From the cell containing the given text, extract its center point as [X, Y] coordinate. 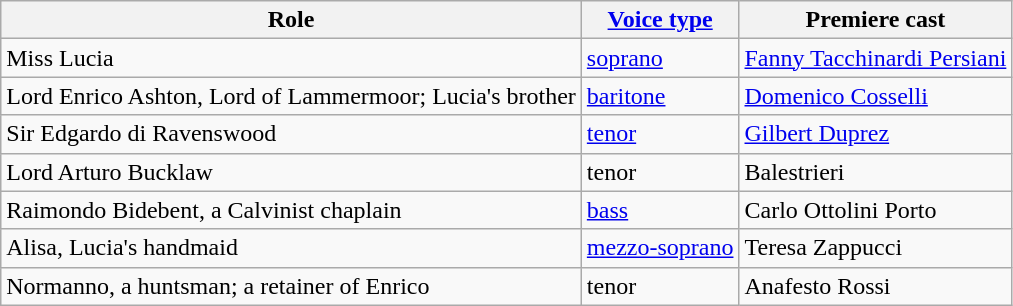
Role [292, 20]
Raimondo Bidebent, a Calvinist chaplain [292, 210]
Sir Edgardo di Ravenswood [292, 134]
Alisa, Lucia's handmaid [292, 248]
Miss Lucia [292, 58]
Anafesto Rossi [876, 286]
bass [660, 210]
Carlo Ottolini Porto [876, 210]
Premiere cast [876, 20]
Domenico Cosselli [876, 96]
Lord Enrico Ashton, Lord of Lammermoor; Lucia's brother [292, 96]
baritone [660, 96]
Gilbert Duprez [876, 134]
Teresa Zappucci [876, 248]
soprano [660, 58]
Voice type [660, 20]
Balestrieri [876, 172]
Fanny Tacchinardi Persiani [876, 58]
mezzo-soprano [660, 248]
Normanno, a huntsman; a retainer of Enrico [292, 286]
Lord Arturo Bucklaw [292, 172]
